Pinpoint the cell where the given text exists, returning its [X, Y] midpoint coordinate. 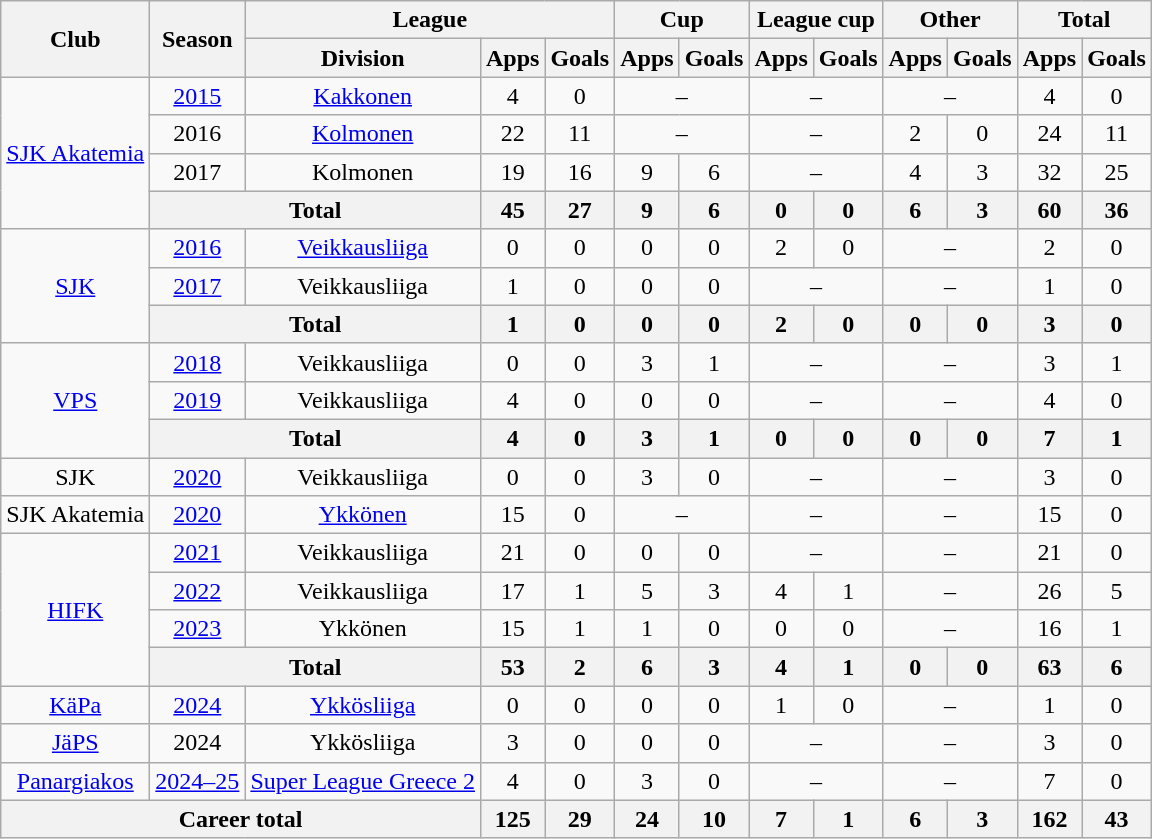
Division [363, 58]
League [430, 20]
Kakkonen [363, 96]
26 [1049, 591]
2024–25 [198, 781]
2021 [198, 553]
60 [1049, 210]
VPS [76, 400]
Club [76, 39]
63 [1049, 667]
JäPS [76, 743]
Super League Greece 2 [363, 781]
HIFK [76, 610]
25 [1117, 172]
League cup [816, 20]
Other [950, 20]
162 [1049, 819]
2019 [198, 400]
125 [512, 819]
10 [714, 819]
29 [580, 819]
Career total [241, 819]
2018 [198, 362]
Season [198, 39]
Panargiakos [76, 781]
Cup [682, 20]
43 [1117, 819]
53 [512, 667]
45 [512, 210]
32 [1049, 172]
KäPa [76, 705]
19 [512, 172]
27 [580, 210]
17 [512, 591]
2022 [198, 591]
22 [512, 134]
2023 [198, 629]
2015 [198, 96]
36 [1117, 210]
